Search for the cell housing the specified text and yield its [x, y] center coordinate. 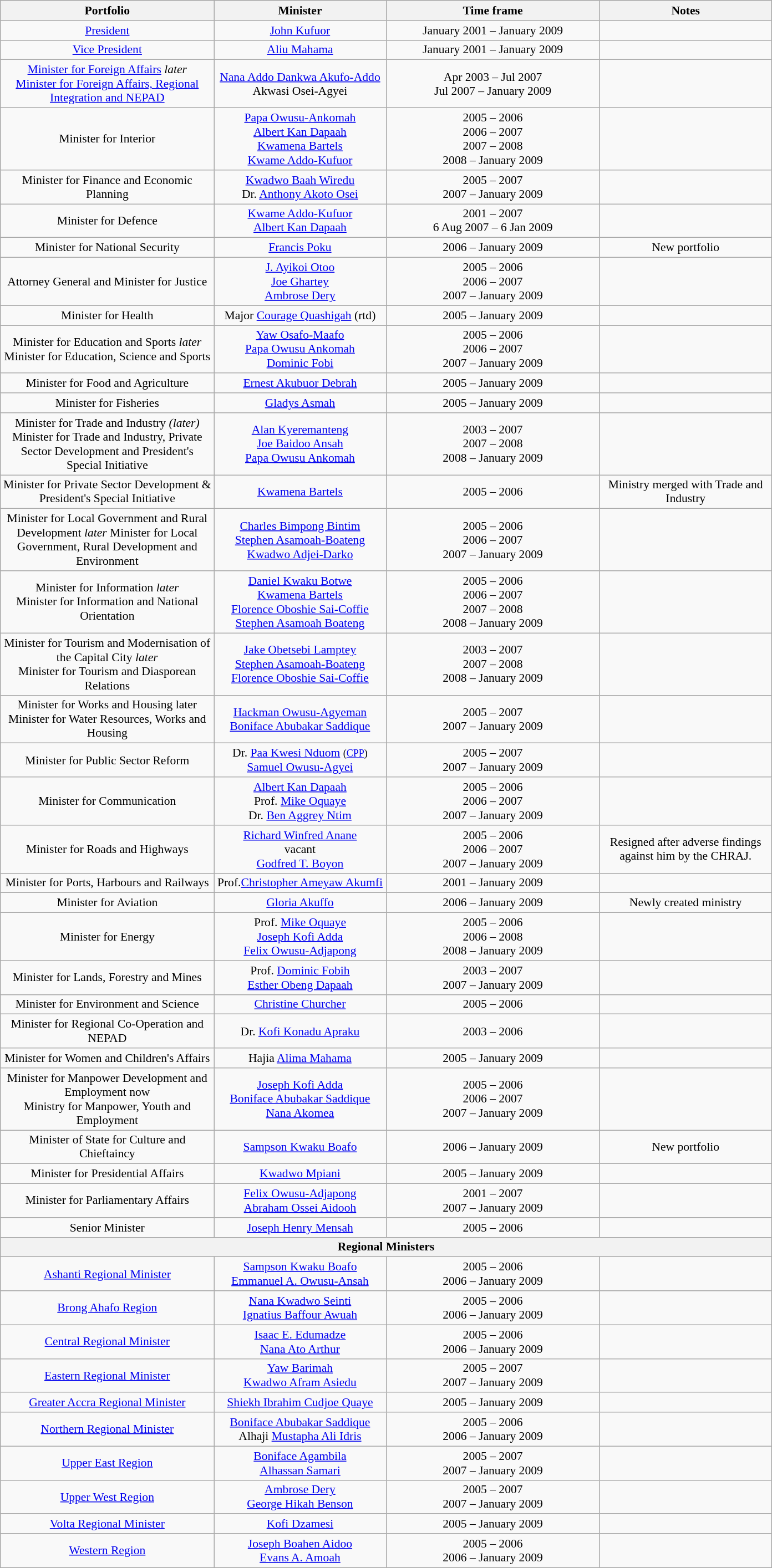
Ministry merged with Trade and Industry [685, 492]
Minister for Regional Co-Operation and NEPAD [108, 1031]
Minister for Communication [108, 801]
Brong Ahafo Region [108, 1308]
Shiekh Ibrahim Cudjoe Quaye [300, 1403]
Minister for Tourism and Modernisation of the Capital City laterMinister for Tourism and Diasporean Relations [108, 664]
Resigned after adverse findings against him by the CHRAJ. [685, 849]
Regional Ministers [386, 1247]
Nana Kwadwo SeintiIgnatius Baffour Awuah [300, 1308]
Dr. Paa Kwesi Nduom (CPP)Samuel Owusu-Agyei [300, 760]
Ernest Akubuor Debrah [300, 384]
Apr 2003 – Jul 2007 Jul 2007 – January 2009 [492, 84]
Senior Minister [108, 1228]
Kwadwo Baah WireduDr. Anthony Akoto Osei [300, 187]
Minister for Manpower Development and Employment nowMinistry for Manpower, Youth and Employment [108, 1099]
Nana Addo Dankwa Akufo-AddoAkwasi Osei-Agyei [300, 84]
Eastern Regional Minister [108, 1376]
Boniface Abubakar SaddiqueAlhaji Mustapha Ali Idris [300, 1429]
Minister for National Security [108, 248]
Major Courage Quashigah (rtd) [300, 315]
Kwadwo Mpiani [300, 1174]
Minister for Trade and Industry (later)Minister for Trade and Industry, Private Sector Development and President's Special Initiative [108, 444]
Gladys Asmah [300, 403]
Gloria Akuffo [300, 903]
2003 – 2006 [492, 1031]
Joseph Kofi AddaBoniface Abubakar SaddiqueNana Akomea [300, 1099]
Minister for Ports, Harbours and Railways [108, 883]
Minister for Presidential Affairs [108, 1174]
Kofi Dzamesi [300, 1524]
Minister for Private Sector Development & President's Special Initiative [108, 492]
Minister for Women and Children's Affairs [108, 1058]
Yaw Osafo-MaafoPapa Owusu AnkomahDominic Fobi [300, 349]
Jake Obetsebi LampteyStephen Asamoah-BoatengFlorence Oboshie Sai-Coffie [300, 664]
2005 – 20062006 – 2007 2007 – January 2009 [492, 849]
Volta Regional Minister [108, 1524]
2001 – January 2009 [492, 883]
Western Region [108, 1551]
Prof. Dominic FobihEsther Obeng Dapaah [300, 978]
Minister for Parliamentary Affairs [108, 1201]
Newly created ministry [685, 903]
Minister for Defence [108, 221]
Isaac E. EdumadzeNana Ato Arthur [300, 1341]
Hackman Owusu-AgyemanBoniface Abubakar Saddique [300, 719]
Hajia Alima Mahama [300, 1058]
Upper East Region [108, 1463]
Northern Regional Minister [108, 1429]
Sampson Kwaku BoafoEmmanuel A. Owusu-Ansah [300, 1274]
Minister for Roads and Highways [108, 849]
President [108, 30]
2005 – 2006 2006 – 2007 2007 – 2008 2008 – January 2009 [492, 139]
Central Regional Minister [108, 1341]
John Kufuor [300, 30]
2001 – 20076 Aug 2007 – 6 Jan 2009 [492, 221]
Minister for Finance and Economic Planning [108, 187]
Minister for Food and Agriculture [108, 384]
Minister for Aviation [108, 903]
Minister [300, 11]
Minister for Health [108, 315]
Minister for Education and Sports later Minister for Education, Science and Sports [108, 349]
Minister for Information laterMinister for Information and National Orientation [108, 602]
Richard Winfred AnanevacantGodfred T. Boyon [300, 849]
Greater Accra Regional Minister [108, 1403]
2005 – 2006 2006 – 2008 2008 – January 2009 [492, 937]
Aliu Mahama [300, 50]
Kwame Addo-KufuorAlbert Kan Dapaah [300, 221]
Kwamena Bartels [300, 492]
Minister for Works and Housing later Minister for Water Resources, Works and Housing [108, 719]
2003 – 2007 2007 – January 2009 [492, 978]
Time frame [492, 11]
Minister for Fisheries [108, 403]
Minister for Interior [108, 139]
Charles Bimpong BintimStephen Asamoah-BoatengKwadwo Adjei-Darko [300, 540]
Portfolio [108, 11]
Minister for Local Government and Rural Development later Minister for Local Government, Rural Development and Environment [108, 540]
Joseph Henry Mensah [300, 1228]
2005 – 2006 2006 – 2007 2007 – 20082008 – January 2009 [492, 602]
Dr. Kofi Konadu Apraku [300, 1031]
Yaw BarimahKwadwo Afram Asiedu [300, 1376]
2001 – 2007 2007 – January 2009 [492, 1201]
Vice President [108, 50]
J. Ayikoi OtooJoe GharteyAmbrose Dery [300, 282]
Francis Poku [300, 248]
Notes [685, 11]
Albert Kan DapaahProf. Mike OquayeDr. Ben Aggrey Ntim [300, 801]
Upper West Region [108, 1497]
2003 – 2007 2007 – 2008 2008 – January 2009 [492, 444]
Boniface AgambilaAlhassan Samari [300, 1463]
Ashanti Regional Minister [108, 1274]
Minister for Lands, Forestry and Mines [108, 978]
2003 – 2007 2007 – 20082008 – January 2009 [492, 664]
Minister for Environment and Science [108, 1004]
Minister for Foreign Affairs laterMinister for Foreign Affairs, Regional Integration and NEPAD [108, 84]
Papa Owusu-AnkomahAlbert Kan DapaahKwamena BartelsKwame Addo-Kufuor [300, 139]
Christine Churcher [300, 1004]
Daniel Kwaku BotweKwamena BartelsFlorence Oboshie Sai-CoffieStephen Asamoah Boateng [300, 602]
Prof. Mike OquayeJoseph Kofi AddaFelix Owusu-Adjapong [300, 937]
Sampson Kwaku Boafo [300, 1147]
Minister for Energy [108, 937]
Felix Owusu-AdjapongAbraham Ossei Aidooh [300, 1201]
Prof.Christopher Ameyaw Akumfi [300, 883]
Minister for Public Sector Reform [108, 760]
Attorney General and Minister for Justice [108, 282]
Alan KyeremantengJoe Baidoo AnsahPapa Owusu Ankomah [300, 444]
Joseph Boahen AidooEvans A. Amoah [300, 1551]
Minister of State for Culture and Chieftaincy [108, 1147]
Ambrose DeryGeorge Hikah Benson [300, 1497]
